Extract the [X, Y] coordinate from the center of the cell holding the provided text.  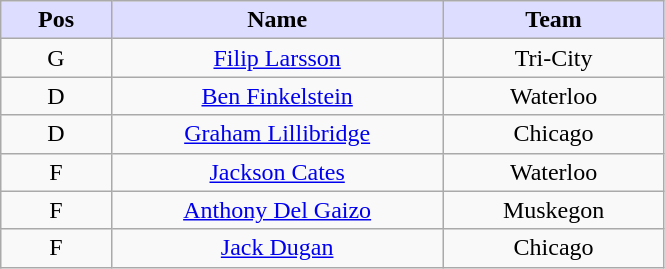
Name [277, 20]
Team [554, 20]
Ben Finkelstein [277, 96]
Muskegon [554, 210]
Filip Larsson [277, 58]
Jack Dugan [277, 248]
Jackson Cates [277, 172]
Pos [56, 20]
Graham Lillibridge [277, 134]
G [56, 58]
Anthony Del Gaizo [277, 210]
Tri-City [554, 58]
